Identify which cell holds the provided text, then report its [x, y] central coordinate. 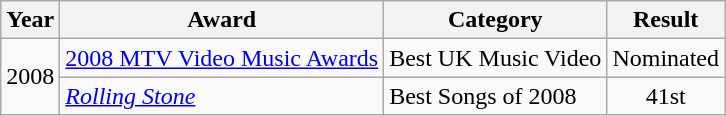
Result [666, 20]
2008 MTV Video Music Awards [222, 58]
Year [30, 20]
Best Songs of 2008 [496, 96]
Rolling Stone [222, 96]
Nominated [666, 58]
41st [666, 96]
Award [222, 20]
2008 [30, 77]
Best UK Music Video [496, 58]
Category [496, 20]
